Find where the given text appears and provide that cell's center as (X, Y) coordinate. 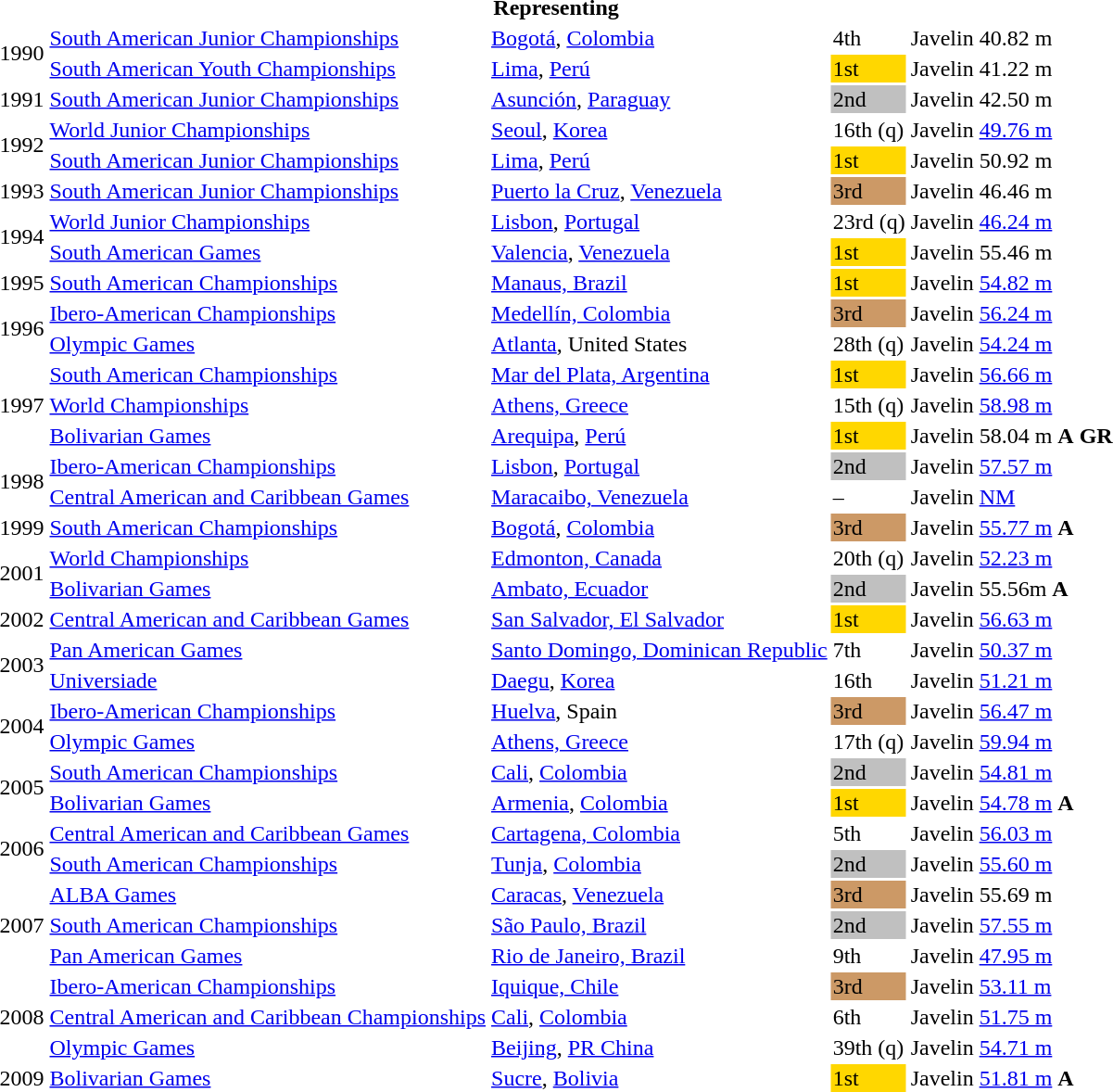
South American Youth Championships (268, 69)
23rd (q) (869, 222)
Beijing, PR China (660, 1048)
Valencia, Venezuela (660, 252)
9th (869, 956)
7th (869, 650)
6th (869, 1017)
Puerto la Cruz, Venezuela (660, 191)
Atlanta, United States (660, 344)
5th (869, 833)
4th (869, 38)
Daegu, Korea (660, 680)
Tunja, Colombia (660, 864)
Arequipa, Perú (660, 436)
15th (q) (869, 405)
São Paulo, Brazil (660, 925)
Manaus, Brazil (660, 283)
Asunción, Paraguay (660, 99)
28th (q) (869, 344)
ALBA Games (268, 895)
Armenia, Colombia (660, 803)
Iquique, Chile (660, 986)
– (869, 497)
Cartagena, Colombia (660, 833)
Universiade (268, 680)
San Salvador, El Salvador (660, 619)
20th (q) (869, 558)
Huelva, Spain (660, 711)
Ambato, Ecuador (660, 589)
Central American and Caribbean Championships (268, 1017)
39th (q) (869, 1048)
Seoul, Korea (660, 130)
Mar del Plata, Argentina (660, 375)
16th (q) (869, 130)
Medellín, Colombia (660, 313)
Santo Domingo, Dominican Republic (660, 650)
Caracas, Venezuela (660, 895)
16th (869, 680)
South American Games (268, 252)
Rio de Janeiro, Brazil (660, 956)
17th (q) (869, 742)
Edmonton, Canada (660, 558)
Sucre, Bolivia (660, 1078)
Maracaibo, Venezuela (660, 497)
